For the text-containing cell, return its midpoint in [X, Y] coordinate format. 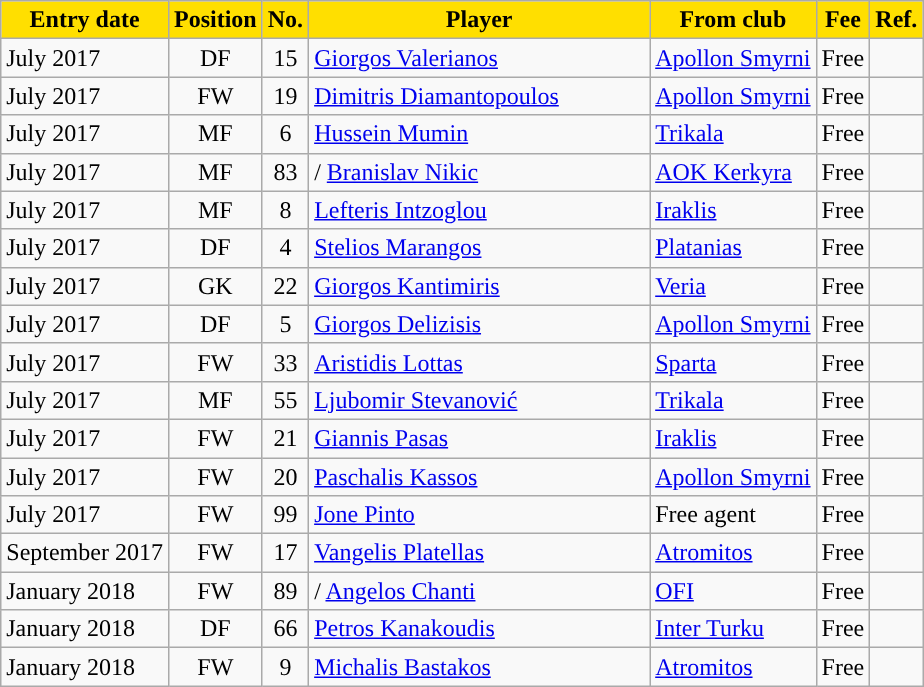
22 [285, 286]
55 [285, 400]
Free agent [733, 515]
Veria [733, 286]
/ Branislav Nikic [480, 172]
4 [285, 248]
Ljubomir Stevanović [480, 400]
Petros Kanakoudis [480, 629]
9 [285, 667]
Giorgos Valerianos [480, 58]
5 [285, 324]
19 [285, 96]
Fee [843, 20]
15 [285, 58]
Jone Pinto [480, 515]
17 [285, 553]
Paschalis Kassos [480, 477]
99 [285, 515]
6 [285, 134]
From club [733, 20]
83 [285, 172]
Platanias [733, 248]
Inter Turku [733, 629]
33 [285, 362]
Vangelis Platellas [480, 553]
66 [285, 629]
Giannis Pasas [480, 438]
Ref. [896, 20]
Michalis Bastakos [480, 667]
AOK Kerkyra [733, 172]
Lefteris Intzoglou [480, 210]
No. [285, 20]
8 [285, 210]
Entry date [85, 20]
89 [285, 591]
Player [480, 20]
20 [285, 477]
Giorgos Kantimiris [480, 286]
Hussein Mumin [480, 134]
/ Angelos Chanti [480, 591]
Dimitris Diamantopoulos [480, 96]
September 2017 [85, 553]
OFI [733, 591]
Giorgos Delizisis [480, 324]
Stelios Marangos [480, 248]
Sparta [733, 362]
21 [285, 438]
GK [215, 286]
Aristidis Lottas [480, 362]
Position [215, 20]
